Output the (x, y) coordinate of the center of the cell containing the given text.  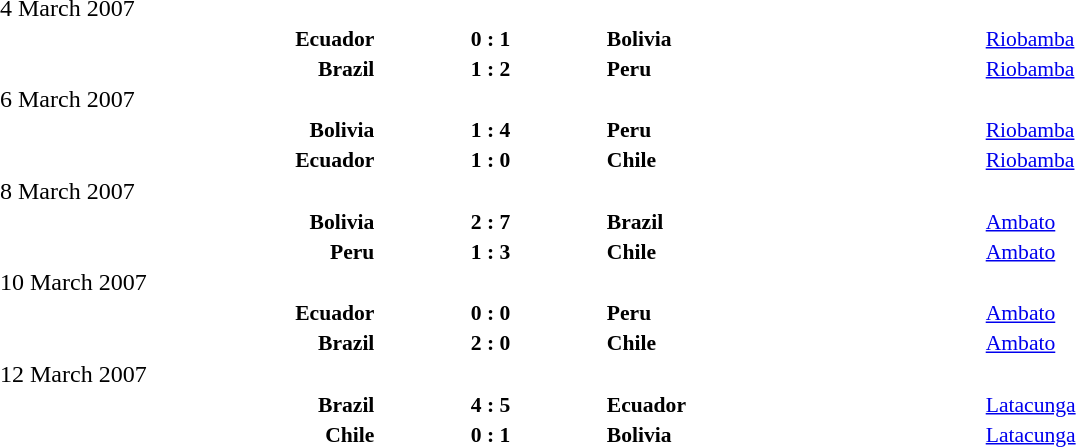
Ecuador (794, 404)
2 : 7 (490, 222)
Bolivia (794, 38)
1 : 0 (490, 160)
4 : 5 (490, 404)
1 : 2 (490, 68)
2 : 0 (490, 343)
1 : 4 (490, 130)
0 : 0 (490, 313)
Brazil (794, 222)
0 : 1 (490, 38)
1 : 3 (490, 252)
